Return [X, Y] of the center of cell containing provided text 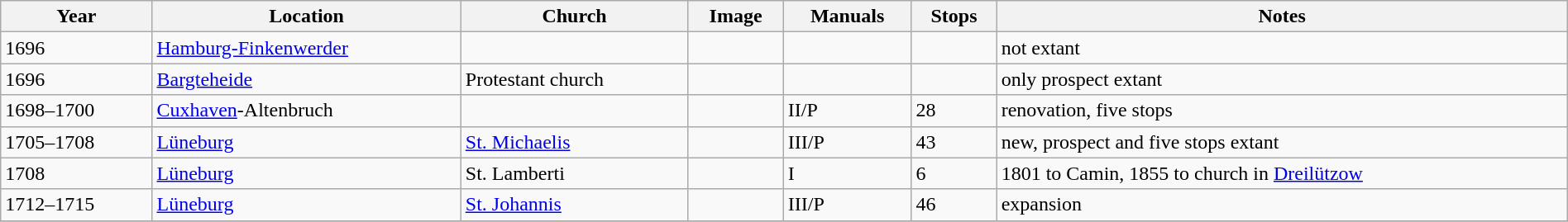
Bargteheide [306, 79]
Notes [1282, 17]
6 [954, 173]
Church [574, 17]
renovation, five stops [1282, 111]
Manuals [847, 17]
Hamburg-Finkenwerder [306, 48]
Image [736, 17]
Cuxhaven-Altenbruch [306, 111]
I [847, 173]
1712–1715 [76, 205]
Protestant church [574, 79]
1698–1700 [76, 111]
43 [954, 142]
only prospect extant [1282, 79]
not extant [1282, 48]
new, prospect and five stops extant [1282, 142]
II/P [847, 111]
expansion [1282, 205]
St. Michaelis [574, 142]
St. Johannis [574, 205]
Stops [954, 17]
1801 to Camin, 1855 to church in Dreilützow [1282, 173]
1708 [76, 173]
1705–1708 [76, 142]
St. Lamberti [574, 173]
Location [306, 17]
46 [954, 205]
28 [954, 111]
Year [76, 17]
